Return (x, y) of the center of cell containing provided text 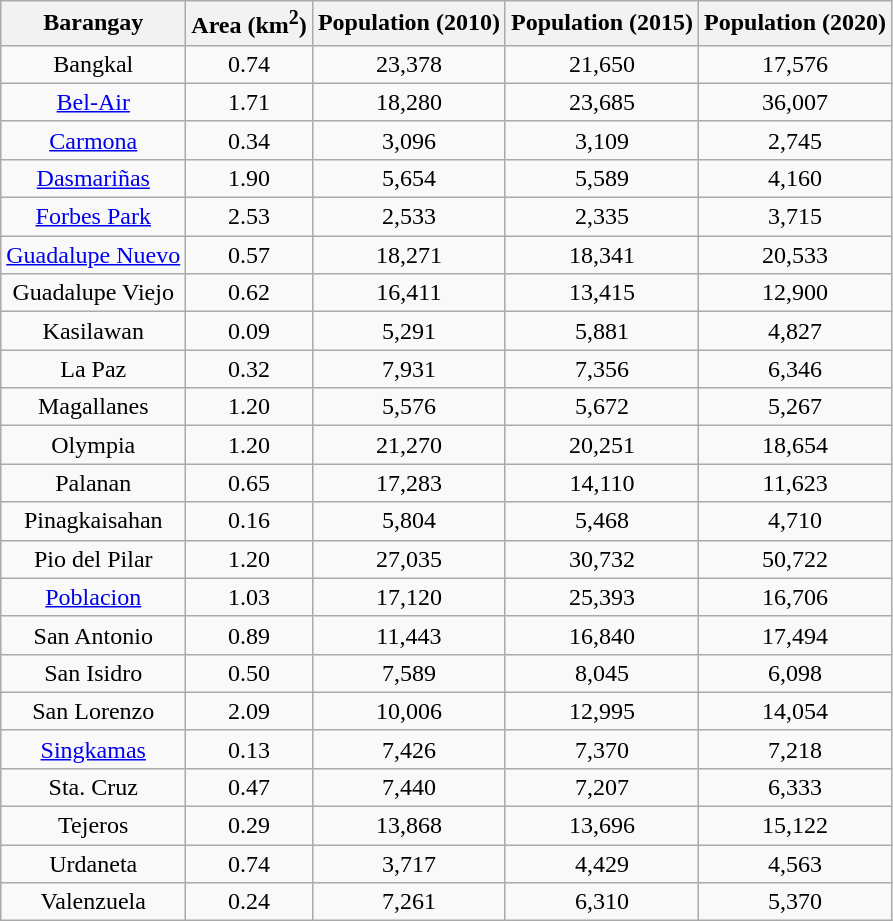
Pinagkaisahan (94, 521)
Dasmariñas (94, 178)
0.65 (250, 483)
17,576 (796, 64)
6,098 (796, 673)
16,706 (796, 597)
12,995 (602, 711)
2,335 (602, 217)
17,494 (796, 635)
7,931 (408, 369)
Palanan (94, 483)
Carmona (94, 140)
18,271 (408, 255)
0.09 (250, 331)
50,722 (796, 559)
5,370 (796, 902)
Population (2015) (602, 24)
17,120 (408, 597)
0.50 (250, 673)
16,840 (602, 635)
17,283 (408, 483)
5,468 (602, 521)
13,415 (602, 293)
4,710 (796, 521)
Singkamas (94, 749)
Bel-Air (94, 102)
8,045 (602, 673)
14,054 (796, 711)
23,685 (602, 102)
13,696 (602, 826)
3,717 (408, 864)
Kasilawan (94, 331)
0.57 (250, 255)
Poblacion (94, 597)
2.09 (250, 711)
3,715 (796, 217)
0.47 (250, 787)
2,533 (408, 217)
30,732 (602, 559)
Forbes Park (94, 217)
0.34 (250, 140)
5,672 (602, 407)
1.03 (250, 597)
15,122 (796, 826)
18,341 (602, 255)
2.53 (250, 217)
18,654 (796, 445)
1.90 (250, 178)
Tejeros (94, 826)
27,035 (408, 559)
Area (km2) (250, 24)
5,654 (408, 178)
6,346 (796, 369)
0.24 (250, 902)
6,333 (796, 787)
20,533 (796, 255)
0.16 (250, 521)
San Isidro (94, 673)
0.32 (250, 369)
Barangay (94, 24)
11,443 (408, 635)
23,378 (408, 64)
0.29 (250, 826)
0.89 (250, 635)
7,261 (408, 902)
Urdaneta (94, 864)
San Antonio (94, 635)
16,411 (408, 293)
5,291 (408, 331)
3,096 (408, 140)
Guadalupe Nuevo (94, 255)
18,280 (408, 102)
6,310 (602, 902)
5,267 (796, 407)
2,745 (796, 140)
25,393 (602, 597)
4,563 (796, 864)
Magallanes (94, 407)
Population (2010) (408, 24)
13,868 (408, 826)
Population (2020) (796, 24)
14,110 (602, 483)
7,207 (602, 787)
Valenzuela (94, 902)
4,160 (796, 178)
Pio del Pilar (94, 559)
21,650 (602, 64)
5,589 (602, 178)
7,589 (408, 673)
3,109 (602, 140)
21,270 (408, 445)
4,827 (796, 331)
La Paz (94, 369)
12,900 (796, 293)
4,429 (602, 864)
11,623 (796, 483)
0.62 (250, 293)
San Lorenzo (94, 711)
Olympia (94, 445)
7,356 (602, 369)
Sta. Cruz (94, 787)
Guadalupe Viejo (94, 293)
1.71 (250, 102)
Bangkal (94, 64)
7,440 (408, 787)
7,426 (408, 749)
5,576 (408, 407)
0.13 (250, 749)
7,218 (796, 749)
5,881 (602, 331)
5,804 (408, 521)
20,251 (602, 445)
10,006 (408, 711)
7,370 (602, 749)
36,007 (796, 102)
